Scan for the cell matching the given text and deliver its [x, y] coordinate at center. 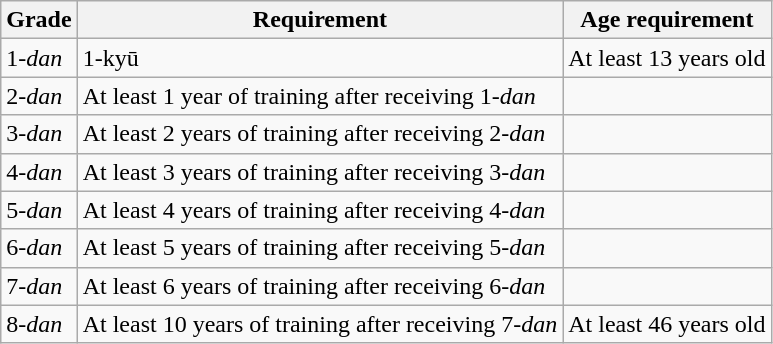
1-kyū [320, 58]
4-dan [39, 172]
8-dan [39, 324]
At least 46 years old [667, 324]
At least 5 years of training after receiving 5-dan [320, 248]
Grade [39, 20]
At least 2 years of training after receiving 2-dan [320, 134]
1-dan [39, 58]
At least 13 years old [667, 58]
Requirement [320, 20]
At least 6 years of training after receiving 6-dan [320, 286]
At least 3 years of training after receiving 3-dan [320, 172]
At least 1 year of training after receiving 1-dan [320, 96]
At least 10 years of training after receiving 7-dan [320, 324]
At least 4 years of training after receiving 4-dan [320, 210]
2-dan [39, 96]
5-dan [39, 210]
Age requirement [667, 20]
7-dan [39, 286]
6-dan [39, 248]
3-dan [39, 134]
